Detect which cell encompasses the target text, then output its [x, y] center coordinate. 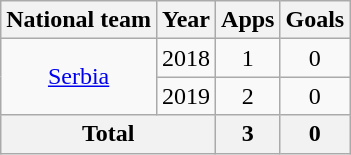
2 [248, 96]
2018 [186, 58]
Total [108, 134]
Year [186, 20]
Goals [315, 20]
Serbia [79, 77]
National team [79, 20]
Apps [248, 20]
2019 [186, 96]
3 [248, 134]
1 [248, 58]
